Output the [X, Y] coordinate of the center of the cell containing the given text.  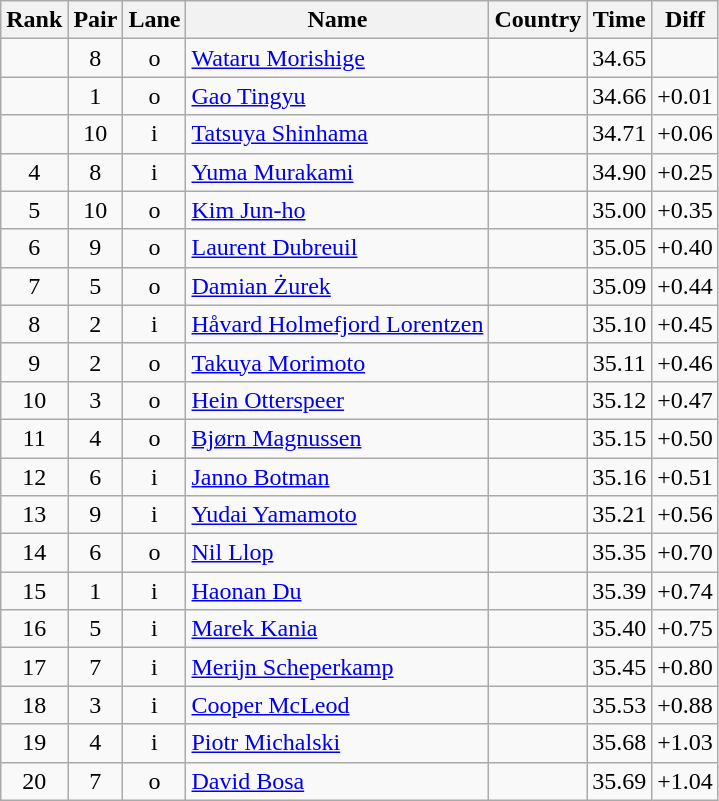
Bjørn Magnussen [338, 438]
+0.46 [686, 362]
+0.88 [686, 705]
+0.74 [686, 591]
+0.75 [686, 629]
Piotr Michalski [338, 743]
20 [34, 781]
34.71 [620, 134]
Takuya Morimoto [338, 362]
Nil Llop [338, 553]
Time [620, 20]
19 [34, 743]
13 [34, 515]
+0.45 [686, 324]
34.66 [620, 96]
35.15 [620, 438]
+0.47 [686, 400]
15 [34, 591]
+0.40 [686, 248]
16 [34, 629]
Hein Otterspeer [338, 400]
Damian Żurek [338, 286]
Merijn Scheperkamp [338, 667]
35.45 [620, 667]
+0.80 [686, 667]
Pair [96, 20]
Lane [154, 20]
Kim Jun-ho [338, 210]
Rank [34, 20]
35.05 [620, 248]
35.16 [620, 477]
Tatsuya Shinhama [338, 134]
35.12 [620, 400]
Håvard Holmefjord Lorentzen [338, 324]
35.69 [620, 781]
Marek Kania [338, 629]
Laurent Dubreuil [338, 248]
Country [538, 20]
Diff [686, 20]
+0.51 [686, 477]
18 [34, 705]
35.35 [620, 553]
Wataru Morishige [338, 58]
Yuma Murakami [338, 172]
+0.35 [686, 210]
+0.01 [686, 96]
35.53 [620, 705]
34.65 [620, 58]
34.90 [620, 172]
35.10 [620, 324]
+0.06 [686, 134]
35.09 [620, 286]
14 [34, 553]
17 [34, 667]
35.68 [620, 743]
+1.03 [686, 743]
12 [34, 477]
35.39 [620, 591]
Gao Tingyu [338, 96]
Janno Botman [338, 477]
35.21 [620, 515]
Haonan Du [338, 591]
+0.25 [686, 172]
David Bosa [338, 781]
+0.44 [686, 286]
Name [338, 20]
+1.04 [686, 781]
11 [34, 438]
Cooper McLeod [338, 705]
+0.56 [686, 515]
35.40 [620, 629]
+0.70 [686, 553]
Yudai Yamamoto [338, 515]
35.00 [620, 210]
+0.50 [686, 438]
35.11 [620, 362]
